For the text-containing cell, return its midpoint in (x, y) coordinate format. 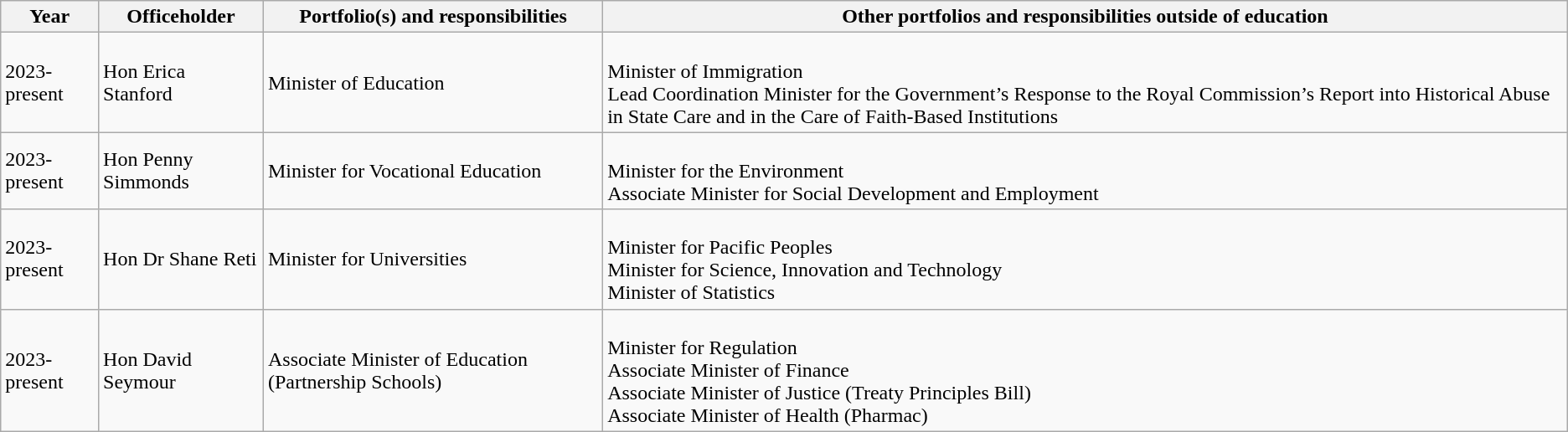
Minister of Education (432, 82)
Hon Penny Simmonds (181, 171)
Officeholder (181, 17)
Minister for the EnvironmentAssociate Minister for Social Development and Employment (1086, 171)
Other portfolios and responsibilities outside of education (1086, 17)
Year (50, 17)
Portfolio(s) and responsibilities (432, 17)
Associate Minister of Education (Partnership Schools) (432, 370)
Minister for Vocational Education (432, 171)
Hon Dr Shane Reti (181, 260)
Hon Erica Stanford (181, 82)
Hon David Seymour (181, 370)
Minister for RegulationAssociate Minister of FinanceAssociate Minister of Justice (Treaty Principles Bill)Associate Minister of Health (Pharmac) (1086, 370)
Minister for Universities (432, 260)
Minister for Pacific PeoplesMinister for Science, Innovation and TechnologyMinister of Statistics (1086, 260)
